Scan for the cell matching the given text and deliver its [x, y] coordinate at center. 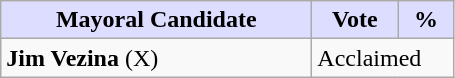
Mayoral Candidate [156, 20]
Acclaimed [383, 58]
% [426, 20]
Jim Vezina (X) [156, 58]
Vote [355, 20]
